Return the (x, y) coordinate for the center point of the cell that contains the specified text.  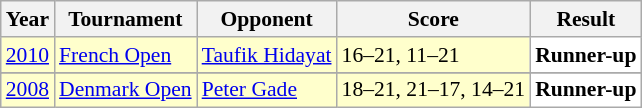
Score (434, 19)
Year (28, 19)
French Open (126, 55)
Peter Gade (267, 90)
16–21, 11–21 (434, 55)
Denmark Open (126, 90)
18–21, 21–17, 14–21 (434, 90)
2010 (28, 55)
Taufik Hidayat (267, 55)
Result (586, 19)
Tournament (126, 19)
2008 (28, 90)
Opponent (267, 19)
